Pinpoint the cell where the given text exists, returning its (x, y) midpoint coordinate. 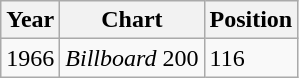
1966 (30, 58)
Year (30, 20)
Chart (132, 20)
116 (251, 58)
Billboard 200 (132, 58)
Position (251, 20)
